Scan for the cell matching the given text and deliver its [x, y] coordinate at center. 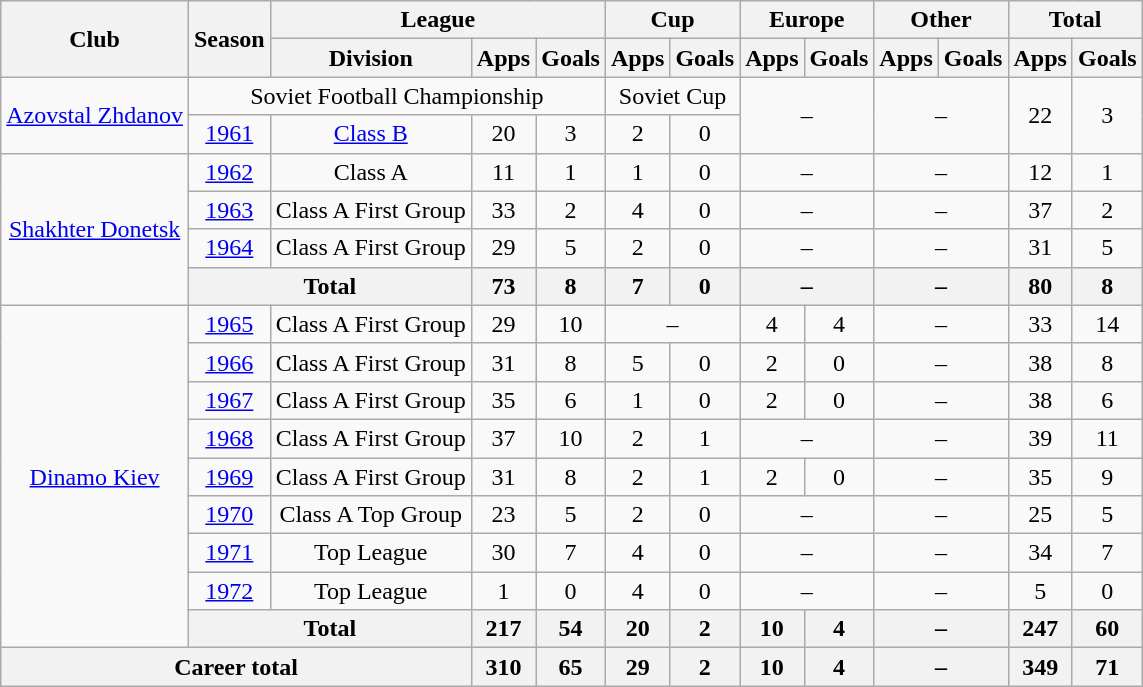
Soviet Cup [672, 96]
League [438, 20]
Shakhter Donetsk [95, 229]
12 [1040, 172]
1961 [229, 134]
25 [1040, 515]
Class A Top Group [370, 515]
Club [95, 39]
60 [1107, 629]
34 [1040, 553]
Cup [672, 20]
Division [370, 58]
217 [503, 629]
349 [1040, 667]
14 [1107, 324]
1970 [229, 515]
1965 [229, 324]
71 [1107, 667]
23 [503, 515]
Other [941, 20]
39 [1040, 438]
54 [571, 629]
Soviet Football Championship [396, 96]
Season [229, 39]
1969 [229, 477]
80 [1040, 286]
65 [571, 667]
Europe [807, 20]
22 [1040, 115]
73 [503, 286]
Dinamo Kiev [95, 476]
247 [1040, 629]
Class B [370, 134]
1967 [229, 400]
1963 [229, 210]
1972 [229, 591]
1966 [229, 362]
1964 [229, 248]
1962 [229, 172]
Career total [236, 667]
Azovstal Zhdanov [95, 115]
30 [503, 553]
1968 [229, 438]
310 [503, 667]
1971 [229, 553]
Class A [370, 172]
9 [1107, 477]
